Capture the cell that displays the provided text and extract its (x, y) central coordinate. 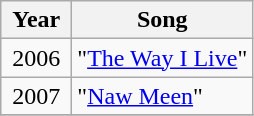
"The Way I Live" (162, 58)
Year (36, 20)
2006 (36, 58)
Song (162, 20)
"Naw Meen" (162, 96)
2007 (36, 96)
